Locate the cell with the specified text and output its [x, y] center coordinate. 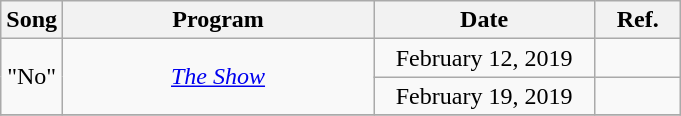
February 12, 2019 [484, 58]
February 19, 2019 [484, 96]
Date [484, 20]
"No" [32, 77]
Ref. [638, 20]
Program [218, 20]
The Show [218, 77]
Song [32, 20]
